Capture the cell that displays the provided text and extract its [X, Y] central coordinate. 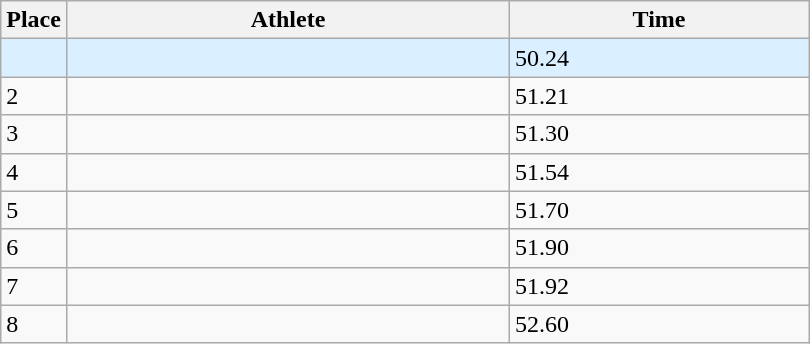
51.30 [660, 134]
Time [660, 20]
51.21 [660, 96]
52.60 [660, 324]
Athlete [288, 20]
6 [34, 248]
7 [34, 286]
8 [34, 324]
4 [34, 172]
51.70 [660, 210]
51.92 [660, 286]
3 [34, 134]
Place [34, 20]
5 [34, 210]
50.24 [660, 58]
51.54 [660, 172]
51.90 [660, 248]
2 [34, 96]
